Provide the (x, y) coordinate of the cell's center where the given text is located.  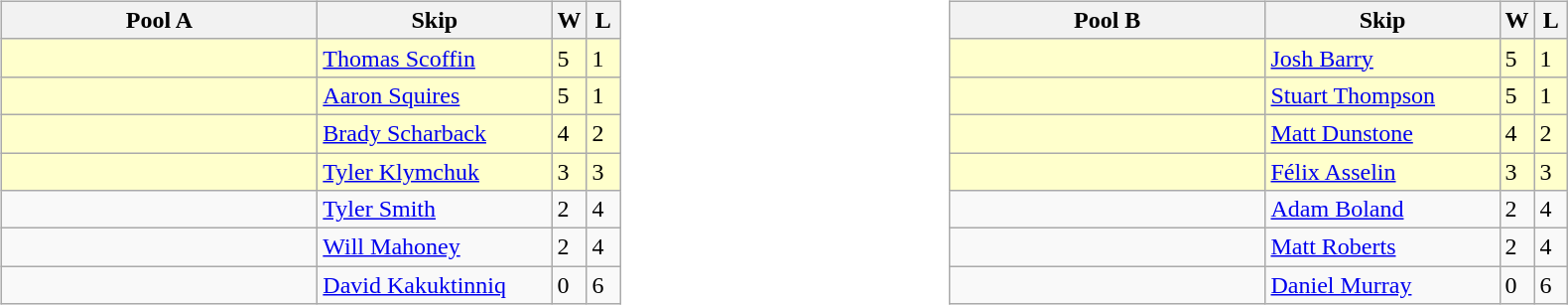
Thomas Scoffin (435, 58)
Matt Dunstone (1382, 133)
Stuart Thompson (1382, 95)
Aaron Squires (435, 95)
Félix Asselin (1382, 172)
Josh Barry (1382, 58)
Will Mahoney (435, 247)
Matt Roberts (1382, 247)
Tyler Smith (435, 210)
David Kakuktinniq (435, 285)
Brady Scharback (435, 133)
Daniel Murray (1382, 285)
Adam Boland (1382, 210)
Pool B (1108, 20)
Pool A (159, 20)
Tyler Klymchuk (435, 172)
